Capture the cell that displays the provided text and extract its [x, y] central coordinate. 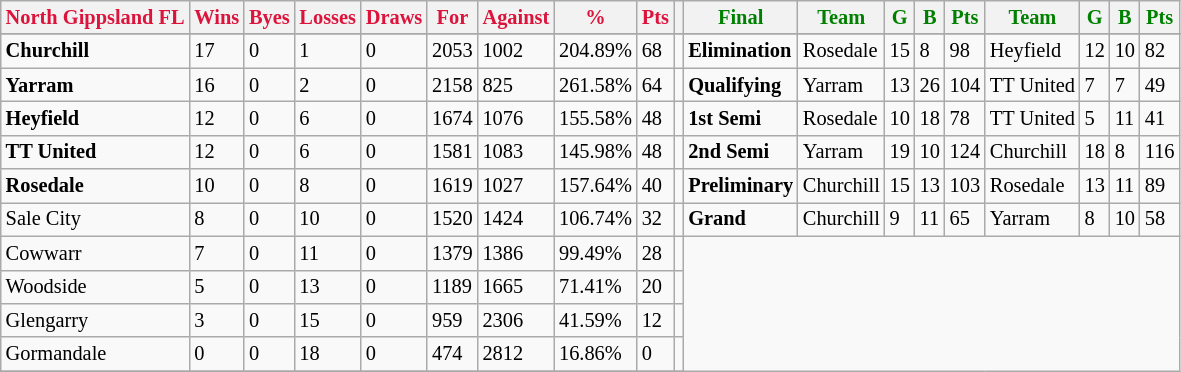
1076 [516, 118]
2306 [516, 320]
Cowwarr [96, 253]
40 [656, 186]
1386 [516, 253]
3 [216, 320]
Preliminary [740, 186]
261.58% [596, 85]
116 [1160, 152]
145.98% [596, 152]
825 [516, 85]
16 [216, 85]
Byes [269, 17]
1665 [516, 287]
58 [1160, 219]
1424 [516, 219]
103 [965, 186]
Against [516, 17]
99.49% [596, 253]
157.64% [596, 186]
41.59% [596, 320]
2158 [452, 85]
Sale City [96, 219]
20 [656, 287]
9 [900, 219]
41 [1160, 118]
155.58% [596, 118]
Gormandale [96, 354]
124 [965, 152]
1674 [452, 118]
28 [656, 253]
Losses [328, 17]
82 [1160, 51]
32 [656, 219]
89 [1160, 186]
1083 [516, 152]
Elimination [740, 51]
Glengarry [96, 320]
2812 [516, 354]
Grand [740, 219]
98 [965, 51]
1027 [516, 186]
106.74% [596, 219]
19 [900, 152]
1st Semi [740, 118]
Qualifying [740, 85]
17 [216, 51]
2nd Semi [740, 152]
1520 [452, 219]
16.86% [596, 354]
49 [1160, 85]
2 [328, 85]
Final [740, 17]
1 [328, 51]
1189 [452, 287]
For [452, 17]
Draws [394, 17]
68 [656, 51]
78 [965, 118]
1379 [452, 253]
1581 [452, 152]
65 [965, 219]
1002 [516, 51]
Wins [216, 17]
204.89% [596, 51]
% [596, 17]
959 [452, 320]
Woodside [96, 287]
North Gippsland FL [96, 17]
104 [965, 85]
64 [656, 85]
26 [930, 85]
71.41% [596, 287]
474 [452, 354]
1619 [452, 186]
2053 [452, 51]
